Extract the [X, Y] coordinate from the center of the cell holding the provided text.  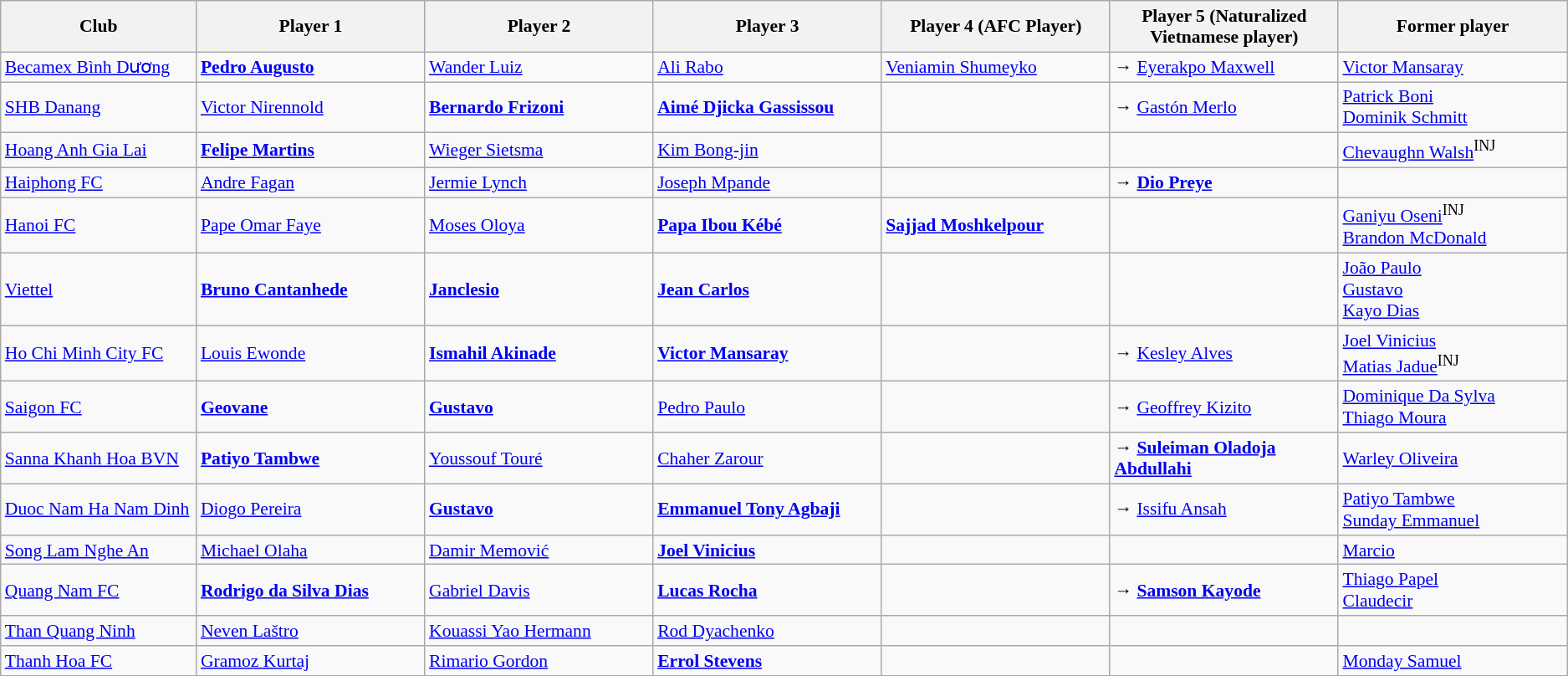
Hanoi FC [99, 226]
Marcio [1452, 551]
Thiago Papel Claudecir [1452, 591]
Ali Rabo [768, 67]
Quang Nam FC [99, 591]
Felipe Martins [311, 151]
Player 4 (AFC Player) [995, 27]
Geovane [311, 407]
Rod Dyachenko [768, 631]
Becamex Bình Dương [99, 67]
Kouassi Yao Hermann [539, 631]
→ Gastón Merlo [1224, 107]
Sanna Khanh Hoa BVN [99, 458]
Dominique Da Sylva Thiago Moura [1452, 407]
Joel Vinicius [768, 551]
Rodrigo da Silva Dias [311, 591]
Aimé Djicka Gassissou [768, 107]
Monday Samuel [1452, 661]
Andre Fagan [311, 182]
Janclesio [539, 289]
Viettel [99, 289]
→ Eyerakpo Maxwell [1224, 67]
Lucas Rocha [768, 591]
Veniamin Shumeyko [995, 67]
Wander Luiz [539, 67]
Gabriel Davis [539, 591]
Pedro Paulo [768, 407]
Joseph Mpande [768, 182]
Patrick Boni Dominik Schmitt [1452, 107]
Patiyo Tambwe Sunday Emmanuel [1452, 509]
Michael Olaha [311, 551]
Than Quang Ninh [99, 631]
Pedro Augusto [311, 67]
Player 3 [768, 27]
Errol Stevens [768, 661]
Jean Carlos [768, 289]
Ho Chi Minh City FC [99, 353]
Bernardo Frizoni [539, 107]
Emmanuel Tony Agbaji [768, 509]
Ganiyu OseniINJ Brandon McDonald [1452, 226]
Moses Oloya [539, 226]
SHB Danang [99, 107]
Club [99, 27]
Wieger Sietsma [539, 151]
Bruno Cantanhede [311, 289]
Victor Nirennold [311, 107]
Chevaughn WalshINJ [1452, 151]
Thanh Hoa FC [99, 661]
Sajjad Moshkelpour [995, 226]
Papa Ibou Kébé [768, 226]
Player 2 [539, 27]
→ Geoffrey Kizito [1224, 407]
Louis Ewonde [311, 353]
→ Samson Kayode [1224, 591]
Gramoz Kurtaj [311, 661]
→ Kesley Alves [1224, 353]
Haiphong FC [99, 182]
Joel Vinicius Matias JadueINJ [1452, 353]
Duoc Nam Ha Nam Dinh [99, 509]
Youssouf Touré [539, 458]
Diogo Pereira [311, 509]
Jermie Lynch [539, 182]
Chaher Zarour [768, 458]
Song Lam Nghe An [99, 551]
Former player [1452, 27]
Player 1 [311, 27]
→ Suleiman Oladoja Abdullahi [1224, 458]
Neven Laštro [311, 631]
Warley Oliveira [1452, 458]
Damir Memović [539, 551]
→ Issifu Ansah [1224, 509]
Ismahil Akinade [539, 353]
Pape Omar Faye [311, 226]
Kim Bong-jin [768, 151]
João Paulo Gustavo Kayo Dias [1452, 289]
→ Dio Preye [1224, 182]
Hoang Anh Gia Lai [99, 151]
Player 5 (Naturalized Vietnamese player) [1224, 27]
Saigon FC [99, 407]
Rimario Gordon [539, 661]
Patiyo Tambwe [311, 458]
